Provide the [x, y] coordinate of the cell's center where the given text is located.  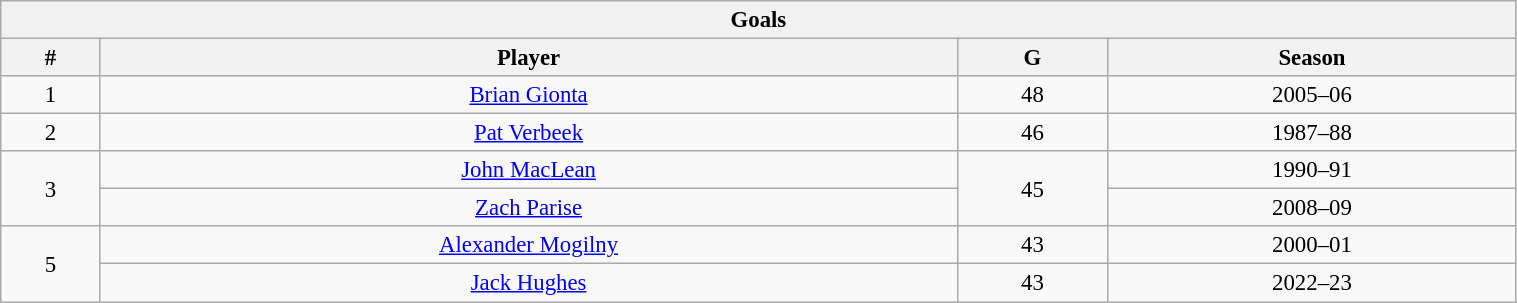
Zach Parise [528, 208]
46 [1032, 133]
# [50, 58]
2022–23 [1312, 283]
2000–01 [1312, 245]
2008–09 [1312, 208]
Alexander Mogilny [528, 245]
5 [50, 264]
Pat Verbeek [528, 133]
3 [50, 188]
Goals [758, 20]
2 [50, 133]
Brian Gionta [528, 95]
1990–91 [1312, 170]
2005–06 [1312, 95]
Jack Hughes [528, 283]
Season [1312, 58]
G [1032, 58]
1987–88 [1312, 133]
45 [1032, 188]
John MacLean [528, 170]
1 [50, 95]
Player [528, 58]
48 [1032, 95]
